Return (x, y) of the center of cell containing provided text 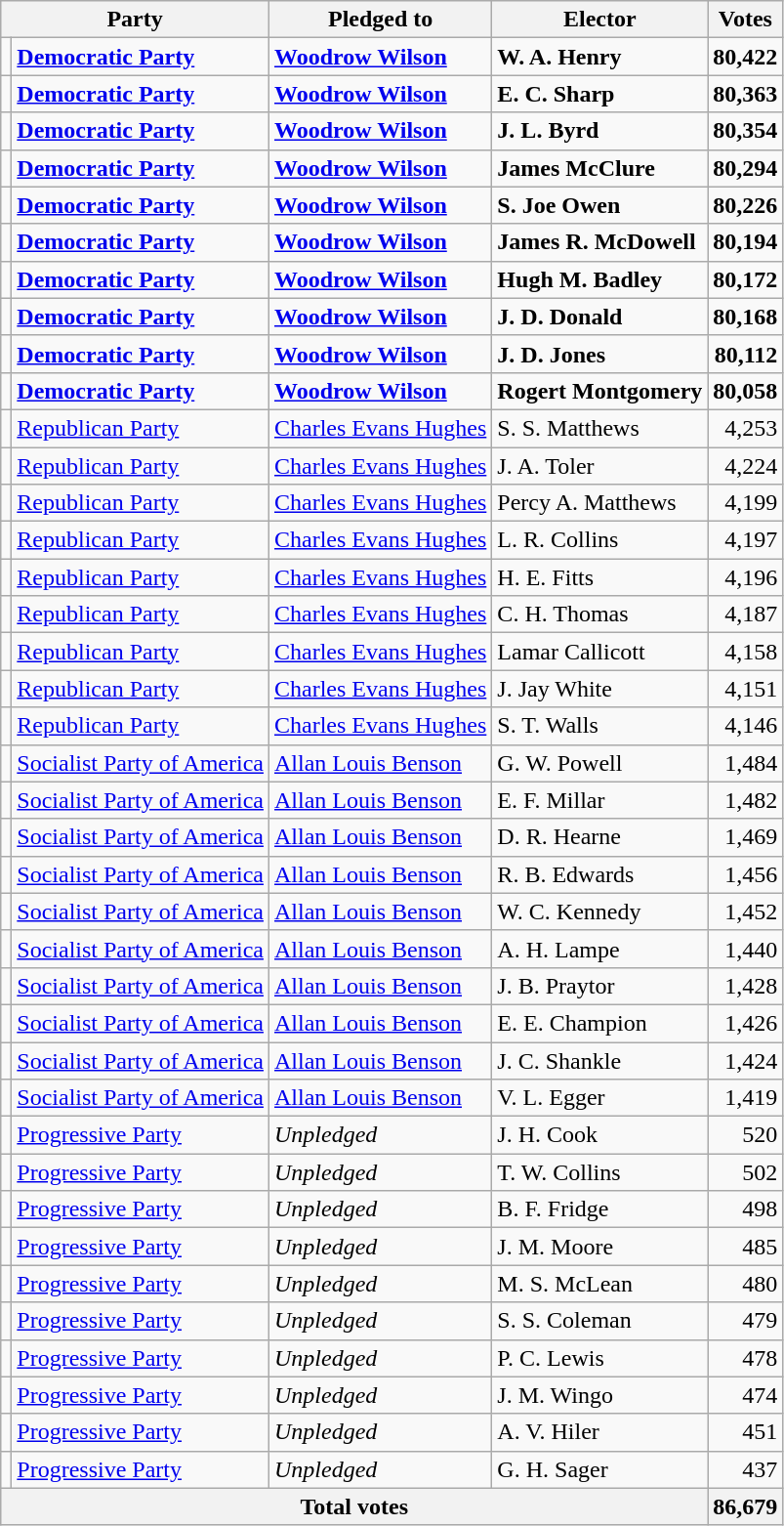
E. C. Sharp (599, 94)
1,426 (746, 1023)
T. W. Collins (599, 1172)
D. R. Hearne (599, 837)
S. S. Coleman (599, 1321)
W. C. Kennedy (599, 911)
R. B. Edwards (599, 874)
W. A. Henry (599, 57)
480 (746, 1284)
J. Jay White (599, 689)
James R. McDowell (599, 242)
J. C. Shankle (599, 1060)
Hugh M. Badley (599, 279)
E. E. Champion (599, 1023)
4,196 (746, 577)
V. L. Egger (599, 1098)
80,172 (746, 279)
J. D. Jones (599, 354)
A. H. Lampe (599, 949)
J. M. Wingo (599, 1395)
1,424 (746, 1060)
1,482 (746, 800)
80,112 (746, 354)
479 (746, 1321)
S. T. Walls (599, 726)
451 (746, 1432)
J. L. Byrd (599, 131)
4,197 (746, 540)
80,363 (746, 94)
4,187 (746, 615)
S. S. Matthews (599, 428)
80,058 (746, 391)
P. C. Lewis (599, 1358)
1,484 (746, 763)
Pledged to (380, 20)
G. W. Powell (599, 763)
474 (746, 1395)
H. E. Fitts (599, 577)
80,354 (746, 131)
E. F. Millar (599, 800)
J. D. Donald (599, 317)
478 (746, 1358)
S. Joe Owen (599, 205)
4,224 (746, 466)
1,469 (746, 837)
4,199 (746, 503)
J. A. Toler (599, 466)
L. R. Collins (599, 540)
80,294 (746, 168)
1,419 (746, 1098)
J. H. Cook (599, 1135)
437 (746, 1469)
Elector (599, 20)
80,226 (746, 205)
4,158 (746, 652)
1,452 (746, 911)
4,253 (746, 428)
G. H. Sager (599, 1469)
James McClure (599, 168)
520 (746, 1135)
A. V. Hiler (599, 1432)
C. H. Thomas (599, 615)
4,151 (746, 689)
80,168 (746, 317)
Votes (746, 20)
485 (746, 1247)
Percy A. Matthews (599, 503)
Total votes (354, 1506)
502 (746, 1172)
1,456 (746, 874)
80,422 (746, 57)
Rogert Montgomery (599, 391)
80,194 (746, 242)
M. S. McLean (599, 1284)
J. B. Praytor (599, 986)
498 (746, 1209)
4,146 (746, 726)
J. M. Moore (599, 1247)
Party (135, 20)
86,679 (746, 1506)
Lamar Callicott (599, 652)
B. F. Fridge (599, 1209)
1,440 (746, 949)
1,428 (746, 986)
